For the text-containing cell, return its midpoint in (X, Y) coordinate format. 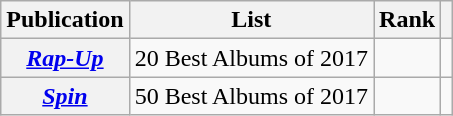
Spin (65, 96)
Rank (408, 20)
List (251, 20)
Rap-Up (65, 58)
50 Best Albums of 2017 (251, 96)
20 Best Albums of 2017 (251, 58)
Publication (65, 20)
